Identify which cell holds the provided text, then report its (X, Y) central coordinate. 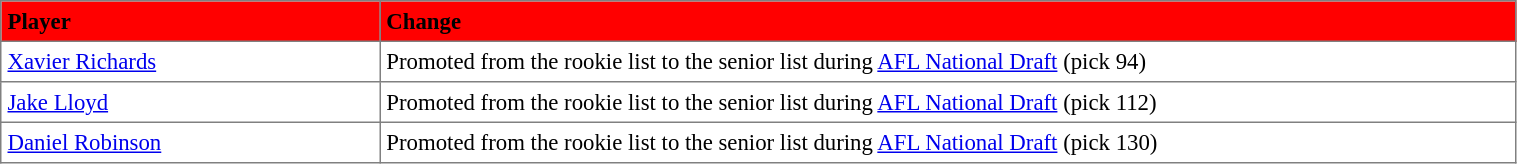
Promoted from the rookie list to the senior list during AFL National Draft (pick 112) (948, 102)
Change (948, 21)
Jake Lloyd (190, 102)
Promoted from the rookie list to the senior list during AFL National Draft (pick 130) (948, 142)
Xavier Richards (190, 61)
Player (190, 21)
Promoted from the rookie list to the senior list during AFL National Draft (pick 94) (948, 61)
Daniel Robinson (190, 142)
